Locate the cell with the specified text and output its (X, Y) center coordinate. 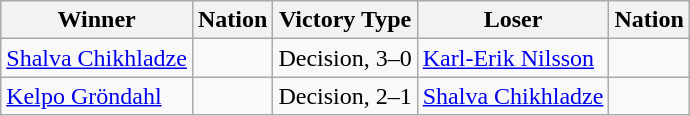
Decision, 3–0 (345, 58)
Winner (97, 20)
Karl-Erik Nilsson (513, 58)
Loser (513, 20)
Kelpo Gröndahl (97, 96)
Victory Type (345, 20)
Decision, 2–1 (345, 96)
